Provide the [X, Y] coordinate of the cell's center where the given text is located.  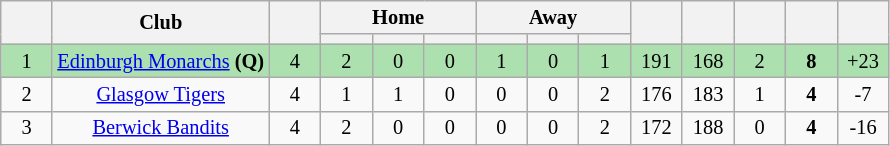
Edinburgh Monarchs (Q) [160, 61]
8 [812, 61]
188 [708, 128]
+23 [863, 61]
3 [27, 128]
Home [398, 17]
172 [657, 128]
168 [708, 61]
Club [160, 22]
176 [657, 94]
-16 [863, 128]
Glasgow Tigers [160, 94]
Away [554, 17]
-7 [863, 94]
183 [708, 94]
Berwick Bandits [160, 128]
191 [657, 61]
